Output the (X, Y) coordinate of the center of the cell containing the given text.  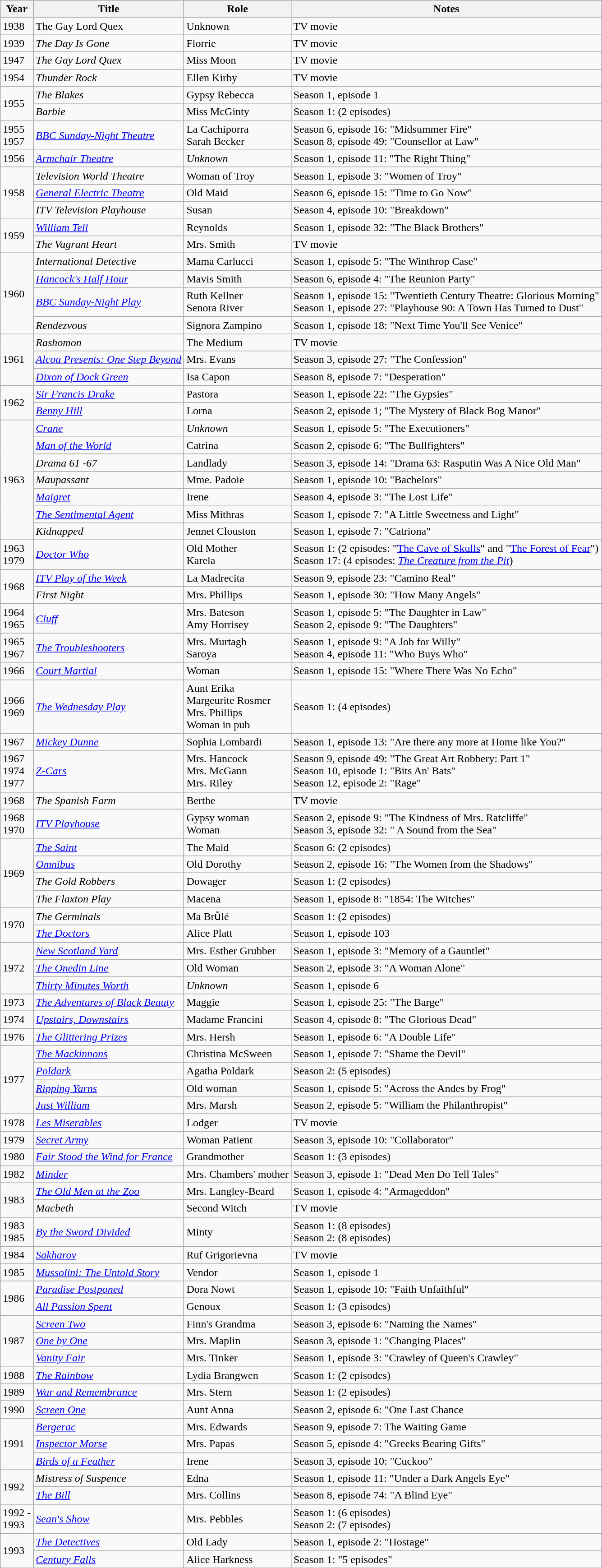
Mrs. Chambers' mother (237, 1174)
Mrs. BatesonAmy Horrisey (237, 618)
The Rainbow (109, 1375)
Lydia Brangwen (237, 1375)
196719741977 (17, 771)
ITV Play of the Week (109, 578)
Thunder Rock (109, 78)
1973 (17, 1002)
The Gold Robbers (109, 881)
First Night (109, 595)
The Bill (109, 1495)
Maupassant (109, 480)
Susan (237, 210)
Old Lady (237, 1542)
Maigret (109, 497)
1980 (17, 1157)
1963 (17, 480)
1979 (17, 1140)
Upstairs, Downstairs (109, 1019)
The Mackinnons (109, 1054)
Season 1, episode 3: "Memory of a Gauntlet" (446, 951)
Season 2, episode 6: "The Bullfighters" (446, 445)
Season 1, episode 11: "Under a Dark Angels Eye" (446, 1478)
Season 1, episode 11: "The Right Thing" (446, 158)
All Passion Spent (109, 1306)
Aunt Anna (237, 1410)
Woman Patient (237, 1140)
Reynolds (237, 227)
Birds of a Feather (109, 1461)
1974 (17, 1019)
Mrs. Stern (237, 1392)
Screen Two (109, 1323)
Agatha Poldark (237, 1071)
Season 2, episode 5: "William the Philanthropist" (446, 1105)
1969 (17, 873)
Sakharov (109, 1255)
Season 1, episode 15: "Twentieth Century Theatre: Glorious Morning"Season 1, episode 27: "Playhouse 90: A Town Has Turned to Dust" (446, 302)
Old woman (237, 1088)
Season 4, episode 10: "Breakdown" (446, 210)
Landlady (237, 463)
1966 (17, 671)
1960 (17, 293)
Mavis Smith (237, 279)
Catrina (237, 445)
Season 3, episode 14: "Drama 63: Rasputin Was A Nice Old Man" (446, 463)
Mussolini: The Untold Story (109, 1272)
Mrs. Pebbles (237, 1519)
1986 (17, 1298)
Ripping Yarns (109, 1088)
1987 (17, 1341)
Miss McGinty (237, 112)
Sir Francis Drake (109, 394)
Ma Brǔlé (237, 916)
1954 (17, 78)
Dora Nowt (237, 1289)
Vanity Fair (109, 1358)
1993 (17, 1550)
War and Remembrance (109, 1392)
Season 1, episode 8: "1854: The Witches" (446, 898)
Ruf Grigorievna (237, 1255)
Pastora (237, 394)
Season 1, episode 3: "Women of Troy" (446, 176)
1976 (17, 1036)
Miss Moon (237, 60)
The Sentimental Agent (109, 514)
1978 (17, 1123)
Grandmother (237, 1157)
Gypsy Rebecca (237, 95)
Dixon of Dock Green (109, 377)
Season 1, episode 25: "The Barge" (446, 1002)
Season 1, episode 7: "Catriona" (446, 532)
Inspector Morse (109, 1444)
19631979 (17, 555)
Woman of Troy (237, 176)
Z-Cars (109, 771)
Season 1, episode 5: "The Executioners" (446, 428)
19681970 (17, 824)
1983 (17, 1200)
Thirty Minutes Worth (109, 985)
1990 (17, 1410)
19661969 (17, 707)
1982 (17, 1174)
Season 3, episode 1: "Changing Places" (446, 1341)
Barbie (109, 112)
Television World Theatre (109, 176)
Season 2, episode 3: "A Woman Alone" (446, 968)
Screen One (109, 1410)
BBC Sunday-Night Theatre (109, 135)
Season 1, episode 5: "The Daughter in Law"Season 2, episode 9: "The Daughters" (446, 618)
19831985 (17, 1232)
The Saint (109, 847)
Season 9, episode 23: "Camino Real" (446, 578)
The Detectives (109, 1542)
1992 -1993 (17, 1519)
The Onedin Line (109, 968)
Season 4, episode 3: "The Lost Life" (446, 497)
Armchair Theatre (109, 158)
Old Dorothy (237, 864)
Season 1, episode 2: "Hostage" (446, 1542)
Doctor Who (109, 555)
Just William (109, 1105)
Mickey Dunne (109, 742)
Title (109, 9)
Isa Capon (237, 377)
La Madrecita (237, 578)
Poldark (109, 1071)
ITV Playhouse (109, 824)
New Scotland Yard (109, 951)
Mrs. Collins (237, 1495)
The Adventures of Black Beauty (109, 1002)
Christina McSween (237, 1054)
19651967 (17, 648)
Jennet Clouston (237, 532)
1977 (17, 1080)
The Medium (237, 342)
Woman (237, 671)
Court Martial (109, 671)
The Old Men at the Zoo (109, 1191)
Ellen Kirby (237, 78)
Season 1, episode 3: "Crawley of Queen's Crawley" (446, 1358)
Rashomon (109, 342)
The Vagrant Heart (109, 245)
Season 1, episode 9: "A Job for Willy"Season 4, episode 11: "Who Buys Who" (446, 648)
Old Maid (237, 193)
One by One (109, 1341)
Mrs. Edwards (237, 1427)
Season 1, episode 13: "Are there any more at Home like You?" (446, 742)
Secret Army (109, 1140)
1991 (17, 1444)
The Blakes (109, 95)
Old MotherKarela (237, 555)
1956 (17, 158)
Crane (109, 428)
Alice Harkness (237, 1559)
Macbeth (109, 1208)
Les Miserables (109, 1123)
International Detective (109, 262)
1967 (17, 742)
Mrs. Hersh (237, 1036)
Season 2, episode 6: "One Last Chance (446, 1410)
Old Woman (237, 968)
Florrie (237, 43)
By the Sword Divided (109, 1232)
Season 1, episode 7: "Shame the Devil" (446, 1054)
1961 (17, 360)
Maggie (237, 1002)
BBC Sunday-Night Play (109, 302)
Minty (237, 1232)
Rendezvous (109, 325)
Season 1: (2 episodes: "The Cave of Skulls" and "The Forest of Fear")Season 17: (4 episodes: The Creature from the Pit) (446, 555)
The Flaxton Play (109, 898)
Benny Hill (109, 411)
1955 (17, 103)
Season 8, episode 74: "A Blind Eye" (446, 1495)
Season 1: (4 episodes) (446, 707)
Omnibus (109, 864)
Season 9, episode 49: "The Great Art Robbery: Part 1"Season 10, episode 1: "Bits An' Bats"Season 12, episode 2: "Rage" (446, 771)
Season 6, episode 4: "The Reunion Party" (446, 279)
1984 (17, 1255)
Season 1, episode 103 (446, 934)
Season 3, episode 10: "Cuckoo" (446, 1461)
Mrs. Marsh (237, 1105)
Gypsy womanWoman (237, 824)
Season 1, episode 5: "The Winthrop Case" (446, 262)
1939 (17, 43)
Mme. Padoie (237, 480)
Season 6: (2 episodes) (446, 847)
Ruth KellnerSenora River (237, 302)
Fair Stood the Wind for France (109, 1157)
1959 (17, 236)
Role (237, 9)
ITV Television Playhouse (109, 210)
Season 6, episode 15: "Time to Go Now" (446, 193)
Season 1, episode 22: "The Gypsies" (446, 394)
Season 1, episode 6 (446, 985)
Season 1: (6 episodes)Season 2: (7 episodes) (446, 1519)
Sophia Lombardi (237, 742)
Season 1, episode 7: "A Little Sweetness and Light" (446, 514)
Season 1: "5 episodes" (446, 1559)
The Spanish Farm (109, 800)
Season 3, episode 27: "The Confession" (446, 360)
Season 5, episode 4: "Greeks Bearing Gifts" (446, 1444)
The Doctors (109, 934)
Edna (237, 1478)
Season 1, episode 6: "A Double Life" (446, 1036)
Madame Francini (237, 1019)
The Glittering Prizes (109, 1036)
Season 2, episode 1; "The Mystery of Black Bog Manor" (446, 411)
Mrs. Langley-Beard (237, 1191)
1972 (17, 968)
Second Witch (237, 1208)
Cluff (109, 618)
Mrs. Esther Grubber (237, 951)
Hancock's Half Hour (109, 279)
La CachiporraSarah Becker (237, 135)
Mrs. Smith (237, 245)
1938 (17, 26)
Genoux (237, 1306)
Mrs. Evans (237, 360)
Man of the World (109, 445)
1962 (17, 402)
Mama Carlucci (237, 262)
Mrs. MurtaghSaroya (237, 648)
Century Falls (109, 1559)
Season 2: (5 episodes) (446, 1071)
Season 1, episode 30: "How Many Angels" (446, 595)
Minder (109, 1174)
Season 3, episode 1: "Dead Men Do Tell Tales" (446, 1174)
Mrs. Phillips (237, 595)
Season 1, episode 10: "Bachelors" (446, 480)
1989 (17, 1392)
Season 1: (8 episodes)Season 2: (8 episodes) (446, 1232)
Season 1, episode 32: "The Black Brothers" (446, 227)
1958 (17, 193)
Macena (237, 898)
Year (17, 9)
19551957 (17, 135)
Drama 61 -67 (109, 463)
1947 (17, 60)
The Day Is Gone (109, 43)
Mistress of Suspence (109, 1478)
Alice Platt (237, 934)
Season 8, episode 7: "Desperation" (446, 377)
Notes (446, 9)
Season 6, episode 16: "Midsummer Fire"Season 8, episode 49: "Counsellor at Law" (446, 135)
Season 4, episode 8: "The Glorious Dead" (446, 1019)
Aunt ErikaMargeurite RosmerMrs. PhillipsWoman in pub (237, 707)
Sean's Show (109, 1519)
Bergerac (109, 1427)
The Maid (237, 847)
Season 2, episode 9: "The Kindness of Mrs. Ratcliffe"Season 3, episode 32: " A Sound from the Sea" (446, 824)
The Germinals (109, 916)
Paradise Postponed (109, 1289)
Mrs. Tinker (237, 1358)
Season 3, episode 6: "Naming the Names" (446, 1323)
Alcoa Presents: One Step Beyond (109, 360)
Lodger (237, 1123)
Season 1, episode 5: "Across the Andes by Frog" (446, 1088)
Season 1, episode 18: "Next Time You'll See Venice" (446, 325)
1992 (17, 1487)
The Wednesday Play (109, 707)
Mrs. HancockMrs. McGannMrs. Riley (237, 771)
Season 2, episode 16: "The Women from the Shadows" (446, 864)
1988 (17, 1375)
Lorna (237, 411)
1985 (17, 1272)
Vendor (237, 1272)
Finn's Grandma (237, 1323)
Season 1, episode 10: "Faith Unfaithful" (446, 1289)
Season 9, episode 7: The Waiting Game (446, 1427)
Mrs. Maplin (237, 1341)
Mrs. Papas (237, 1444)
Season 1, episode 4: "Armageddon" (446, 1191)
William Tell (109, 227)
Berthe (237, 800)
19641965 (17, 618)
1970 (17, 925)
Kidnapped (109, 532)
Season 1, episode 15: "Where There Was No Echo" (446, 671)
Miss Mithras (237, 514)
General Electric Theatre (109, 193)
Signora Zampino (237, 325)
Season 3, episode 10: "Collaborator" (446, 1140)
Dowager (237, 881)
The Troubleshooters (109, 648)
